Extract the (x, y) coordinate from the center of the cell holding the provided text.  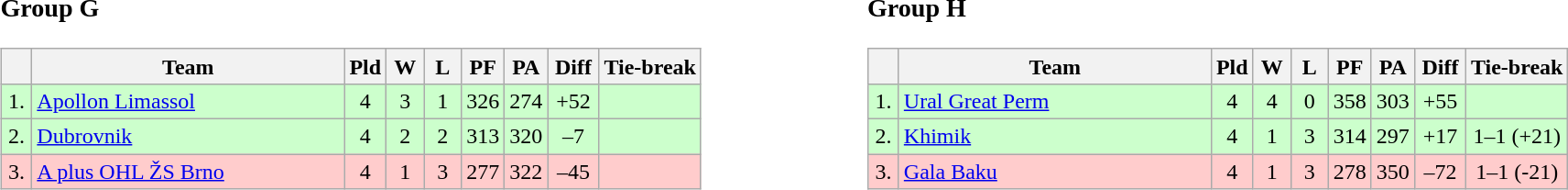
314 (1350, 137)
Apollon Limassol (189, 101)
1–1 (+21) (1517, 137)
278 (1350, 172)
326 (484, 101)
303 (1392, 101)
–7 (573, 137)
277 (484, 172)
297 (1392, 137)
320 (526, 137)
358 (1350, 101)
Khimik (1055, 137)
322 (526, 172)
A plus OHL ŽS Brno (189, 172)
Dubrovnik (189, 137)
350 (1392, 172)
Ural Great Perm (1055, 101)
0 (1310, 101)
1–1 (-21) (1517, 172)
+55 (1440, 101)
274 (526, 101)
+52 (573, 101)
313 (484, 137)
Gala Baku (1055, 172)
–45 (573, 172)
+17 (1440, 137)
–72 (1440, 172)
